Scan for the cell matching the given text and deliver its [X, Y] coordinate at center. 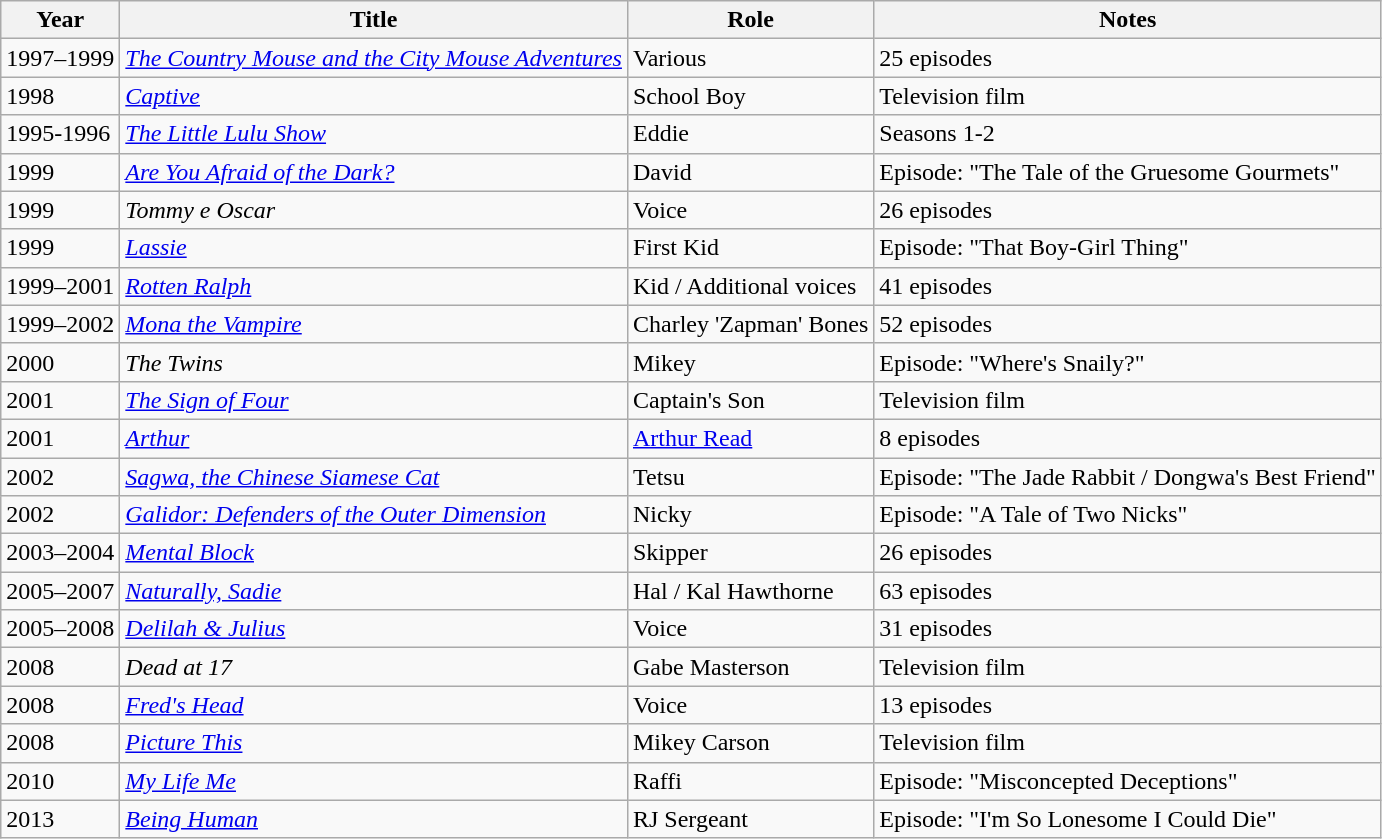
Picture This [374, 743]
Episode: "Where's Snaily?" [1128, 362]
Episode: "A Tale of Two Nicks" [1128, 515]
Skipper [750, 553]
1997–1999 [60, 58]
Notes [1128, 20]
Various [750, 58]
41 episodes [1128, 286]
Dead at 17 [374, 667]
David [750, 172]
2003–2004 [60, 553]
31 episodes [1128, 629]
Sagwa, the Chinese Siamese Cat [374, 477]
Year [60, 20]
63 episodes [1128, 591]
Hal / Kal Hawthorne [750, 591]
8 episodes [1128, 438]
Tommy e Oscar [374, 210]
Gabe Masterson [750, 667]
Galidor: Defenders of the Outer Dimension [374, 515]
The Little Lulu Show [374, 134]
Nicky [750, 515]
Captive [374, 96]
Episode: "I'm So Lonesome I Could Die" [1128, 819]
Episode: "Misconcepted Deceptions" [1128, 781]
Episode: "The Tale of the Gruesome Gourmets" [1128, 172]
2000 [60, 362]
1999–2002 [60, 324]
52 episodes [1128, 324]
The Twins [374, 362]
13 episodes [1128, 705]
RJ Sergeant [750, 819]
Rotten Ralph [374, 286]
Mikey [750, 362]
Eddie [750, 134]
Charley 'Zapman' Bones [750, 324]
1999–2001 [60, 286]
1995-1996 [60, 134]
Episode: "That Boy-Girl Thing" [1128, 248]
Kid / Additional voices [750, 286]
Delilah & Julius [374, 629]
2005–2007 [60, 591]
2005–2008 [60, 629]
The Country Mouse and the City Mouse Adventures [374, 58]
Fred's Head [374, 705]
2013 [60, 819]
25 episodes [1128, 58]
Arthur Read [750, 438]
2010 [60, 781]
Title [374, 20]
Mikey Carson [750, 743]
Captain's Son [750, 400]
Mental Block [374, 553]
Tetsu [750, 477]
Seasons 1-2 [1128, 134]
School Boy [750, 96]
Raffi [750, 781]
First Kid [750, 248]
Being Human [374, 819]
Role [750, 20]
Episode: "The Jade Rabbit / Dongwa's Best Friend" [1128, 477]
Are You Afraid of the Dark? [374, 172]
Mona the Vampire [374, 324]
Arthur [374, 438]
Lassie [374, 248]
My Life Me [374, 781]
The Sign of Four [374, 400]
1998 [60, 96]
Naturally, Sadie [374, 591]
